From the cell containing the given text, extract its center point as (x, y) coordinate. 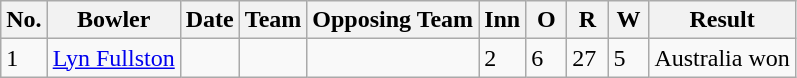
Date (210, 20)
Bowler (114, 20)
27 (588, 58)
5 (628, 58)
Lyn Fullston (114, 58)
2 (502, 58)
R (588, 20)
Opposing Team (393, 20)
Team (273, 20)
O (546, 20)
6 (546, 58)
Australia won (722, 58)
1 (24, 58)
No. (24, 20)
Result (722, 20)
Inn (502, 20)
W (628, 20)
